From the cell containing the given text, extract its center point as (X, Y) coordinate. 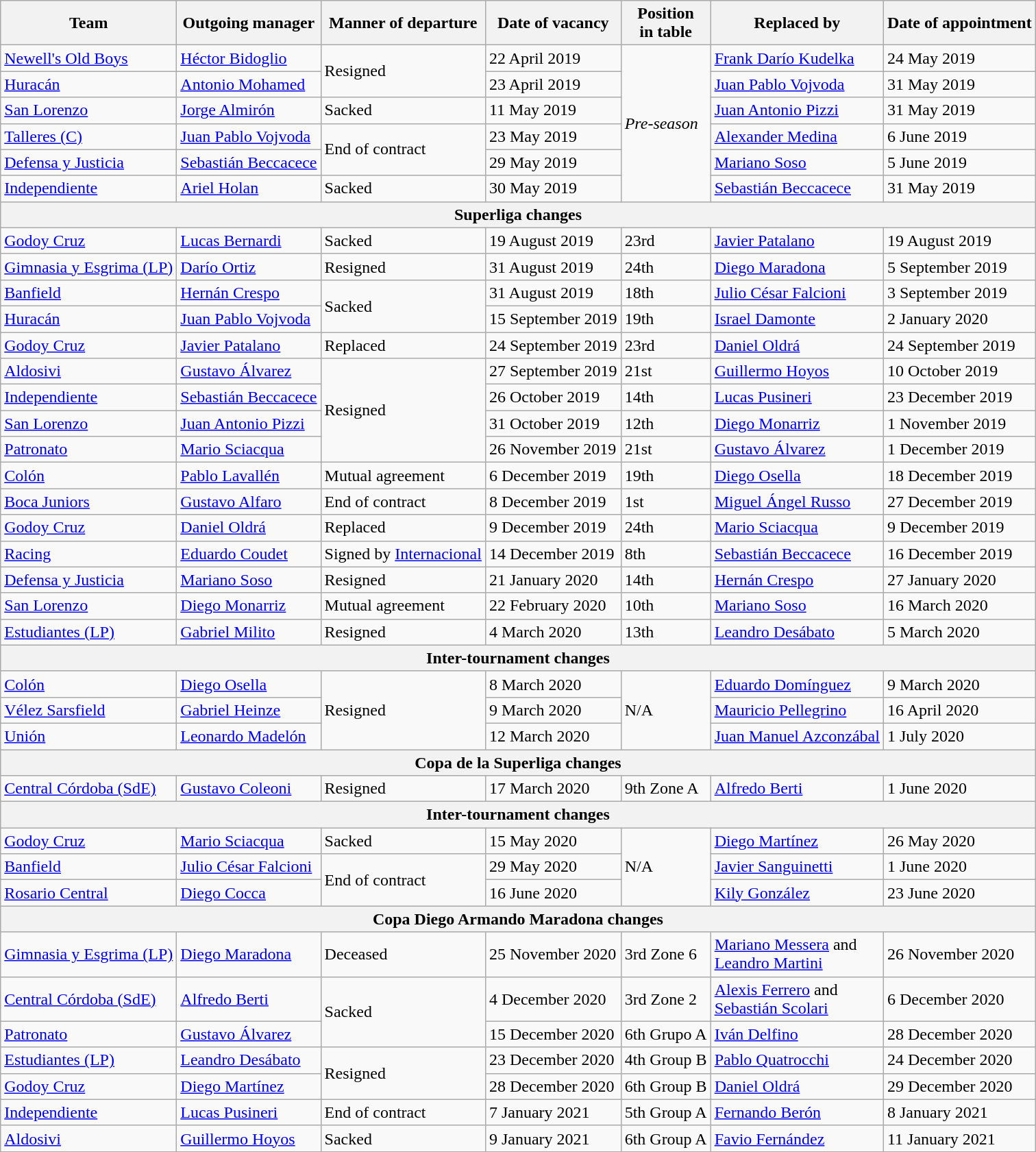
2 January 2020 (959, 319)
23 May 2019 (553, 136)
10th (666, 606)
15 May 2020 (553, 841)
Favio Fernández (797, 1138)
16 June 2020 (553, 893)
24 December 2020 (959, 1060)
1 November 2019 (959, 424)
22 April 2019 (553, 58)
14 December 2019 (553, 554)
Alexis Ferrero and Sebastián Scolari (797, 999)
Date of appointment (959, 23)
Alexander Medina (797, 136)
Signed by Internacional (403, 554)
Racing (89, 554)
Outgoing manager (249, 23)
29 December 2020 (959, 1086)
12th (666, 424)
3rd Zone 2 (666, 999)
Leonardo Madelón (249, 736)
6th Group A (666, 1138)
Ariel Holan (249, 188)
Javier Sanguinetti (797, 867)
29 May 2020 (553, 867)
8 March 2020 (553, 684)
9th Zone A (666, 789)
23 April 2019 (553, 84)
6th Grupo A (666, 1034)
10 October 2019 (959, 371)
13th (666, 632)
8 December 2019 (553, 502)
Copa Diego Armando Maradona changes (518, 919)
3 September 2019 (959, 293)
30 May 2019 (553, 188)
Pre-season (666, 123)
17 March 2020 (553, 789)
Mauricio Pellegrino (797, 710)
26 October 2019 (553, 397)
Positionin table (666, 23)
23 December 2019 (959, 397)
Héctor Bidoglio (249, 58)
26 May 2020 (959, 841)
23 June 2020 (959, 893)
Jorge Almirón (249, 110)
Gustavo Coleoni (249, 789)
6 June 2019 (959, 136)
4 March 2020 (553, 632)
Eduardo Coudet (249, 554)
Date of vacancy (553, 23)
Superliga changes (518, 215)
1 December 2019 (959, 450)
16 December 2019 (959, 554)
8th (666, 554)
Miguel Ángel Russo (797, 502)
4th Group B (666, 1060)
Darío Ortiz (249, 267)
Boca Juniors (89, 502)
Fernando Berón (797, 1112)
Kily González (797, 893)
Mariano Messera and Leandro Martini (797, 954)
11 January 2021 (959, 1138)
31 October 2019 (553, 424)
12 March 2020 (553, 736)
Team (89, 23)
8 January 2021 (959, 1112)
5 March 2020 (959, 632)
Replaced by (797, 23)
Iván Delfino (797, 1034)
7 January 2021 (553, 1112)
6 December 2020 (959, 999)
27 January 2020 (959, 580)
Newell's Old Boys (89, 58)
27 September 2019 (553, 371)
9 January 2021 (553, 1138)
23 December 2020 (553, 1060)
29 May 2019 (553, 162)
4 December 2020 (553, 999)
Unión (89, 736)
26 November 2019 (553, 450)
15 September 2019 (553, 319)
Manner of departure (403, 23)
22 February 2020 (553, 606)
1st (666, 502)
6th Group B (666, 1086)
24 May 2019 (959, 58)
Gustavo Alfaro (249, 502)
Deceased (403, 954)
5 June 2019 (959, 162)
18th (666, 293)
Talleres (C) (89, 136)
5 September 2019 (959, 267)
Lucas Bernardi (249, 241)
Antonio Mohamed (249, 84)
26 November 2020 (959, 954)
Israel Damonte (797, 319)
5th Group A (666, 1112)
3rd Zone 6 (666, 954)
Frank Darío Kudelka (797, 58)
16 March 2020 (959, 606)
Pablo Quatrocchi (797, 1060)
6 December 2019 (553, 476)
1 July 2020 (959, 736)
18 December 2019 (959, 476)
Juan Manuel Azconzábal (797, 736)
25 November 2020 (553, 954)
15 December 2020 (553, 1034)
27 December 2019 (959, 502)
21 January 2020 (553, 580)
Pablo Lavallén (249, 476)
16 April 2020 (959, 710)
Eduardo Domínguez (797, 684)
Rosario Central (89, 893)
11 May 2019 (553, 110)
Diego Cocca (249, 893)
Copa de la Superliga changes (518, 763)
Vélez Sarsfield (89, 710)
Gabriel Milito (249, 632)
Gabriel Heinze (249, 710)
